Scan for the cell matching the given text and deliver its (x, y) coordinate at center. 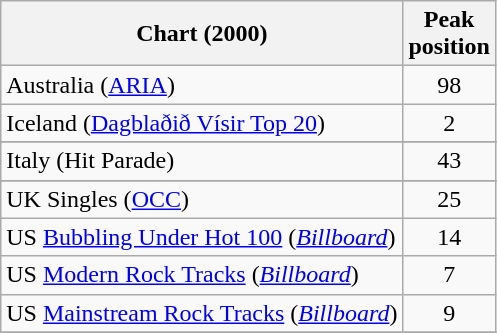
14 (449, 237)
Chart (2000) (202, 34)
Iceland (Dagblaðið Vísir Top 20) (202, 123)
Australia (ARIA) (202, 85)
98 (449, 85)
US Modern Rock Tracks (Billboard) (202, 275)
9 (449, 313)
UK Singles (OCC) (202, 199)
25 (449, 199)
US Bubbling Under Hot 100 (Billboard) (202, 237)
Peakposition (449, 34)
Italy (Hit Parade) (202, 161)
7 (449, 275)
43 (449, 161)
US Mainstream Rock Tracks (Billboard) (202, 313)
2 (449, 123)
